Return [x, y] of the center of cell containing provided text 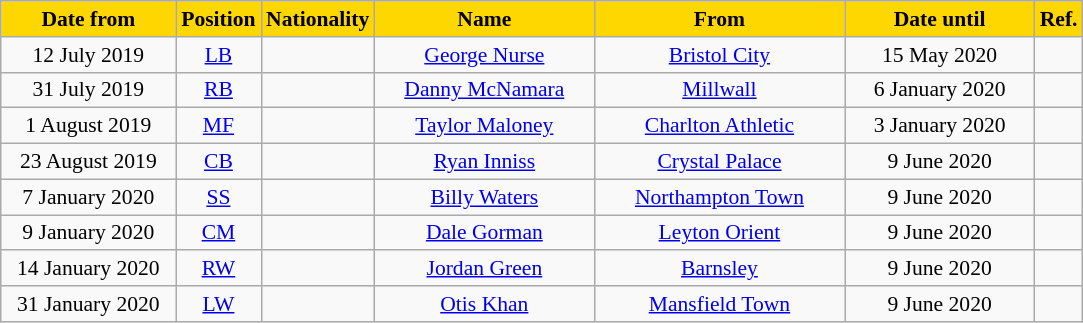
Northampton Town [719, 197]
MF [218, 126]
Date until [940, 19]
SS [218, 197]
Ryan Inniss [484, 162]
LW [218, 304]
Dale Gorman [484, 233]
Crystal Palace [719, 162]
Otis Khan [484, 304]
Bristol City [719, 55]
31 January 2020 [88, 304]
Position [218, 19]
1 August 2019 [88, 126]
Charlton Athletic [719, 126]
Billy Waters [484, 197]
George Nurse [484, 55]
Nationality [318, 19]
9 January 2020 [88, 233]
6 January 2020 [940, 90]
15 May 2020 [940, 55]
Jordan Green [484, 269]
CM [218, 233]
7 January 2020 [88, 197]
Barnsley [719, 269]
Mansfield Town [719, 304]
RB [218, 90]
Millwall [719, 90]
Date from [88, 19]
LB [218, 55]
23 August 2019 [88, 162]
CB [218, 162]
From [719, 19]
3 January 2020 [940, 126]
Name [484, 19]
14 January 2020 [88, 269]
31 July 2019 [88, 90]
RW [218, 269]
12 July 2019 [88, 55]
Leyton Orient [719, 233]
Danny McNamara [484, 90]
Ref. [1059, 19]
Taylor Maloney [484, 126]
